Pinpoint the cell where the given text exists, returning its (x, y) midpoint coordinate. 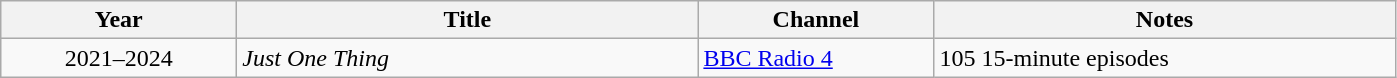
Notes (1164, 20)
2021–2024 (119, 58)
BBC Radio 4 (816, 58)
Channel (816, 20)
105 15-minute episodes (1164, 58)
Year (119, 20)
Title (468, 20)
Just One Thing (468, 58)
